Capture the cell that displays the provided text and extract its [x, y] central coordinate. 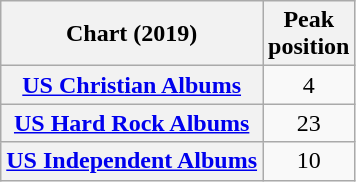
US Christian Albums [132, 85]
23 [309, 123]
4 [309, 85]
Peak position [309, 34]
US Hard Rock Albums [132, 123]
Chart (2019) [132, 34]
US Independent Albums [132, 161]
10 [309, 161]
